Determine the [X, Y] coordinate at the center of the cell enclosing the given text.  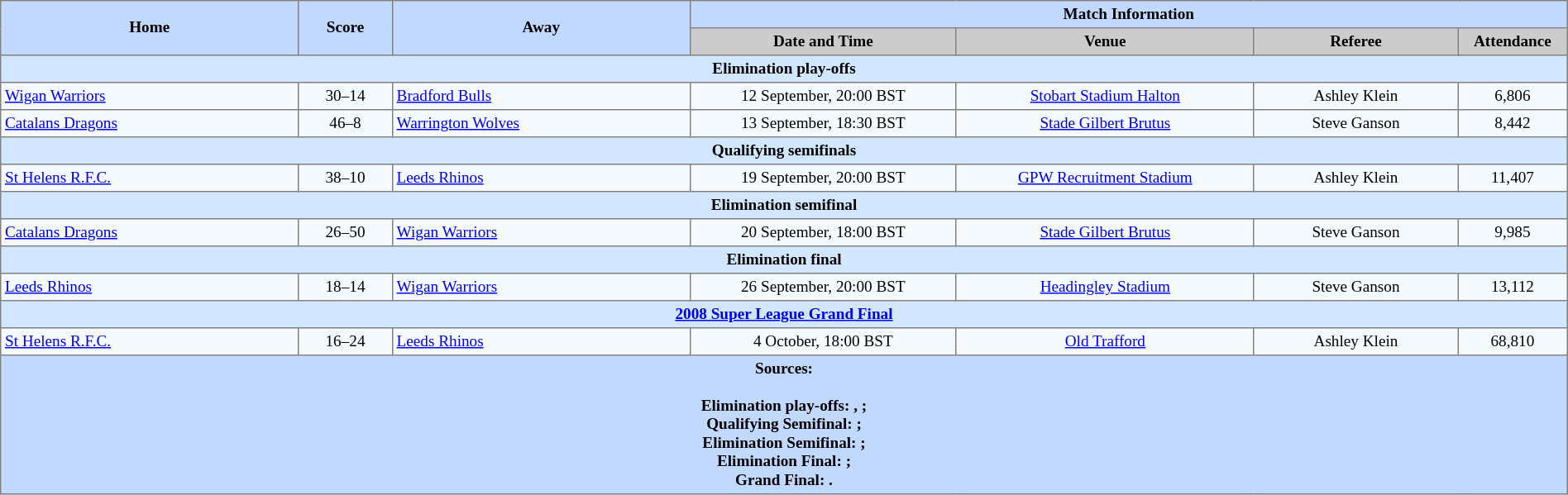
Date and Time [823, 41]
38–10 [346, 178]
Away [541, 28]
Venue [1105, 41]
Attendance [1513, 41]
GPW Recruitment Stadium [1105, 178]
2008 Super League Grand Final [784, 314]
6,806 [1513, 96]
30–14 [346, 96]
8,442 [1513, 124]
Headingley Stadium [1105, 288]
26 September, 20:00 BST [823, 288]
13,112 [1513, 288]
Qualifying semifinals [784, 150]
20 September, 18:00 BST [823, 233]
Home [150, 28]
Sources:Elimination play-offs: , ; Qualifying Semifinal: ; Elimination Semifinal: ; Elimination Final: ; Grand Final: . [784, 425]
11,407 [1513, 178]
Score [346, 28]
16–24 [346, 342]
13 September, 18:30 BST [823, 124]
19 September, 20:00 BST [823, 178]
46–8 [346, 124]
18–14 [346, 288]
Stobart Stadium Halton [1105, 96]
Elimination final [784, 259]
68,810 [1513, 342]
Bradford Bulls [541, 96]
26–50 [346, 233]
9,985 [1513, 233]
Warrington Wolves [541, 124]
12 September, 20:00 BST [823, 96]
4 October, 18:00 BST [823, 342]
Referee [1355, 41]
Elimination play-offs [784, 69]
Elimination semifinal [784, 205]
Match Information [1128, 15]
Old Trafford [1105, 342]
